Identify which cell holds the provided text, then report its [x, y] central coordinate. 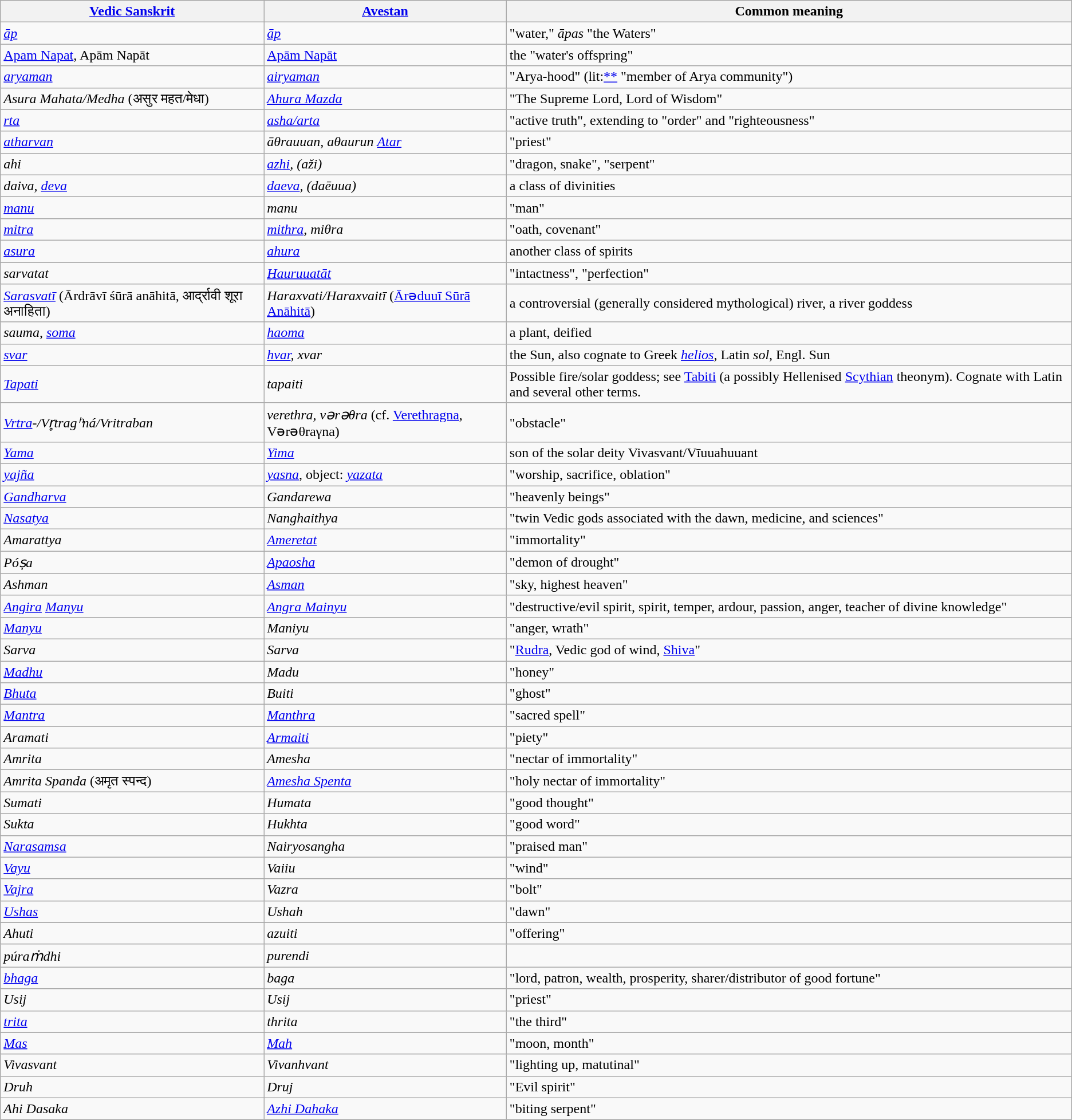
Nasatya [132, 518]
"immortality" [789, 540]
Hauruuatāt [385, 273]
"good word" [789, 824]
Gandarewa [385, 497]
Maniyu [385, 628]
Amrita Spanda (अमृत स्पन्द) [132, 781]
Asman [385, 584]
Aramati [132, 737]
Nairyosangha [385, 846]
"offering" [789, 933]
"praised man" [789, 846]
Druh [132, 1087]
Gandharva [132, 497]
Vivanhvant [385, 1065]
verethra, vərəθra (cf. Verethragna, Vərəθraγna) [385, 422]
daeva, (daēuua) [385, 186]
thrita [385, 1021]
Druj [385, 1087]
"heavenly beings" [789, 497]
sarvatat [132, 273]
Apaosha [385, 563]
Ashman [132, 584]
a class of divinities [789, 186]
Vrtra-/Vr̥tragʰná/Vritraban [132, 422]
Tapati [132, 384]
"anger, wrath" [789, 628]
mithra, miθra [385, 229]
atharvan [132, 142]
Possible fire/solar goddess; see Tabiti (a possibly Hellenised Scythian theonym). Cognate with Latin and several other terms. [789, 384]
Ushas [132, 911]
"honey" [789, 672]
"biting serpent" [789, 1109]
Hukhta [385, 824]
"lord, patron, wealth, prosperity, sharer/distributor of good fortune" [789, 978]
Ahuti [132, 933]
son of the solar deity Vivasvant/Vīuuahuuant [789, 453]
Sukta [132, 824]
the Sun, also cognate to Greek helios, Latin sol, Engl. Sun [789, 355]
Apam Napat, Apām Napāt [132, 55]
Apām Napāt [385, 55]
Angira Manyu [132, 606]
"oath, covenant" [789, 229]
Sarasvatī (Ārdrāvī śūrā anāhitā, आर्द्रावी शूरा अनाहिता) [132, 304]
azuiti [385, 933]
Armaiti [385, 737]
"sky, highest heaven" [789, 584]
Ahi Dasaka [132, 1109]
purendi [385, 956]
āθrauuan, aθaurun Atar [385, 142]
Manthra [385, 716]
mitra [132, 229]
"destructive/evil spirit, spirit, temper, ardour, passion, anger, teacher of divine knowledge" [789, 606]
"man" [789, 207]
Ahura Mazda [385, 99]
Bhuta [132, 694]
"sacred spell" [789, 716]
asha/arta [385, 120]
"piety" [789, 737]
asura [132, 251]
Mah [385, 1043]
"Evil spirit" [789, 1087]
Sumati [132, 803]
Vayu [132, 868]
"active truth", extending to "order" and "righteousness" [789, 120]
Mantra [132, 716]
yajña [132, 474]
"worship, sacrifice, oblation" [789, 474]
"the third" [789, 1021]
svar [132, 355]
Póṣa [132, 563]
"holy nectar of immortality" [789, 781]
Buiti [385, 694]
Vedic Sanskrit [132, 11]
ahi [132, 164]
"Rudra, Vedic god of wind, Shiva" [789, 650]
Avestan [385, 11]
Manyu [132, 628]
another class of spirits [789, 251]
"bolt" [789, 890]
bhaga [132, 978]
baga [385, 978]
Angra Mainyu [385, 606]
Common meaning [789, 11]
"Arya-hood" (lit:** "member of Arya community") [789, 77]
tapaiti [385, 384]
"good thought" [789, 803]
"nectar of immortality" [789, 759]
Madhu [132, 672]
Amesha [385, 759]
azhi, (aži) [385, 164]
the "water's offspring" [789, 55]
hvar, xvar [385, 355]
Amarattya [132, 540]
Vajra [132, 890]
púraṁdhi [132, 956]
"water," āpas "the Waters" [789, 33]
Vaiiu [385, 868]
Amrita [132, 759]
Humata [385, 803]
"wind" [789, 868]
Vazra [385, 890]
airyaman [385, 77]
"obstacle" [789, 422]
Asura Mahata/Medha (असुर महत/मेधा) [132, 99]
"dawn" [789, 911]
Madu [385, 672]
aryaman [132, 77]
"moon, month" [789, 1043]
yasna, object: yazata [385, 474]
"The Supreme Lord, Lord of Wisdom" [789, 99]
"demon of drought" [789, 563]
Nanghaithya [385, 518]
Yama [132, 453]
Mas [132, 1043]
Amesha Spenta [385, 781]
"intactness", "perfection" [789, 273]
haoma [385, 333]
a controversial (generally considered mythological) river, a river goddess [789, 304]
"ghost" [789, 694]
"dragon, snake", "serpent" [789, 164]
trita [132, 1021]
ahura [385, 251]
daiva, deva [132, 186]
"twin Vedic gods associated with the dawn, medicine, and sciences" [789, 518]
Vivasvant [132, 1065]
Haraxvati/Haraxvaitī (Ārəduuī Sūrā Anāhitā) [385, 304]
a plant, deified [789, 333]
Ushah [385, 911]
Narasamsa [132, 846]
Azhi Dahaka [385, 1109]
sauma, soma [132, 333]
rta [132, 120]
"lighting up, matutinal" [789, 1065]
Ameretat [385, 540]
Yima [385, 453]
